Pinpoint the cell where the given text exists, returning its [X, Y] midpoint coordinate. 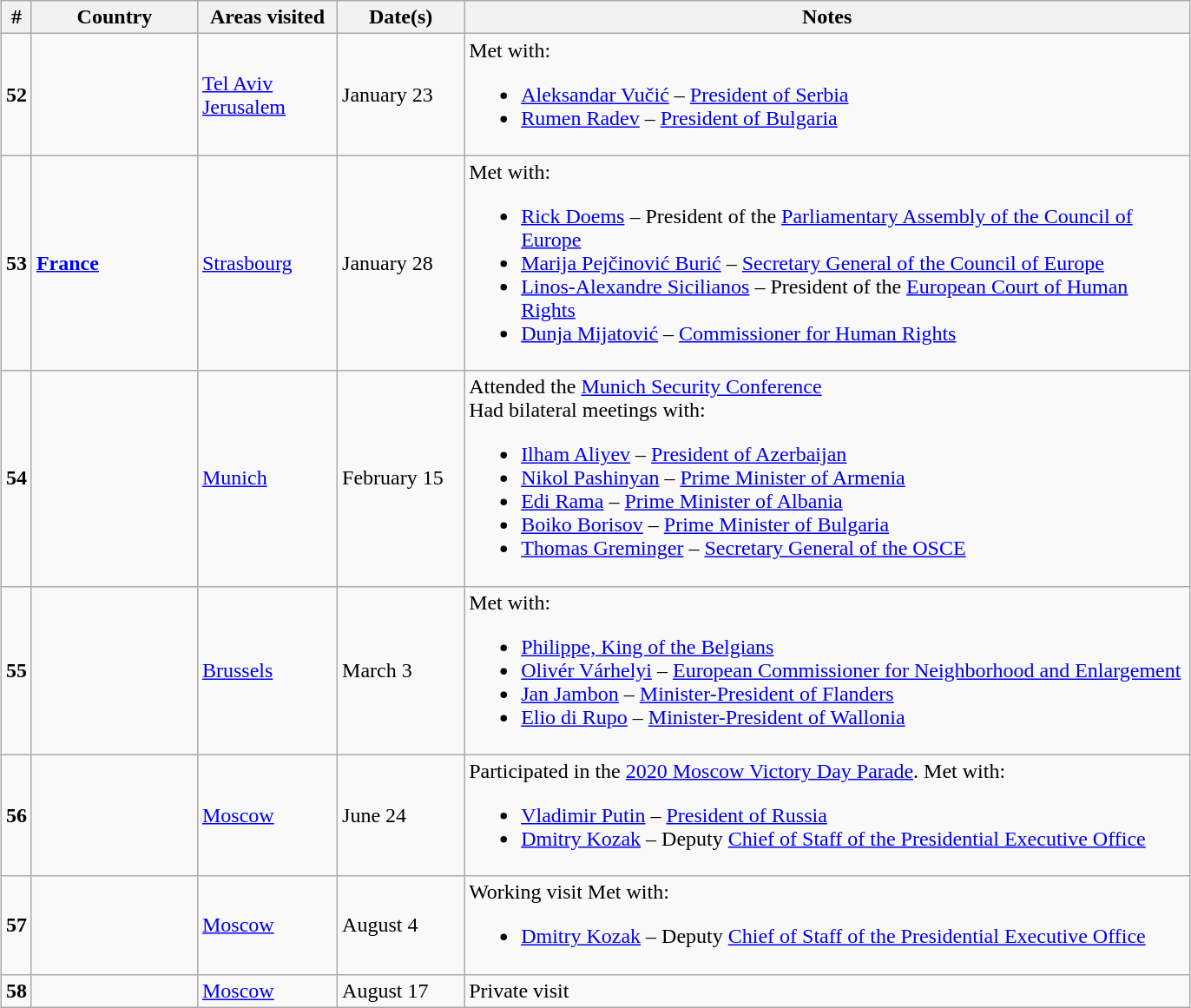
Strasbourg [267, 263]
55 [16, 670]
Private visit [827, 991]
Working visit Met with:Dmitry Kozak – Deputy Chief of Staff of the Presidential Executive Office [827, 926]
January 28 [401, 263]
# [16, 17]
56 [16, 815]
54 [16, 478]
Brussels [267, 670]
Met with:Aleksandar Vučić – President of SerbiaRumen Radev – President of Bulgaria [827, 95]
Munich [267, 478]
June 24 [401, 815]
Areas visited [267, 17]
58 [16, 991]
Tel AvivJerusalem [267, 95]
Notes [827, 17]
February 15 [401, 478]
Date(s) [401, 17]
January 23 [401, 95]
53 [16, 263]
52 [16, 95]
August 4 [401, 926]
Country [115, 17]
France [115, 263]
August 17 [401, 991]
57 [16, 926]
March 3 [401, 670]
